Pinpoint the cell where the given text exists, returning its [X, Y] midpoint coordinate. 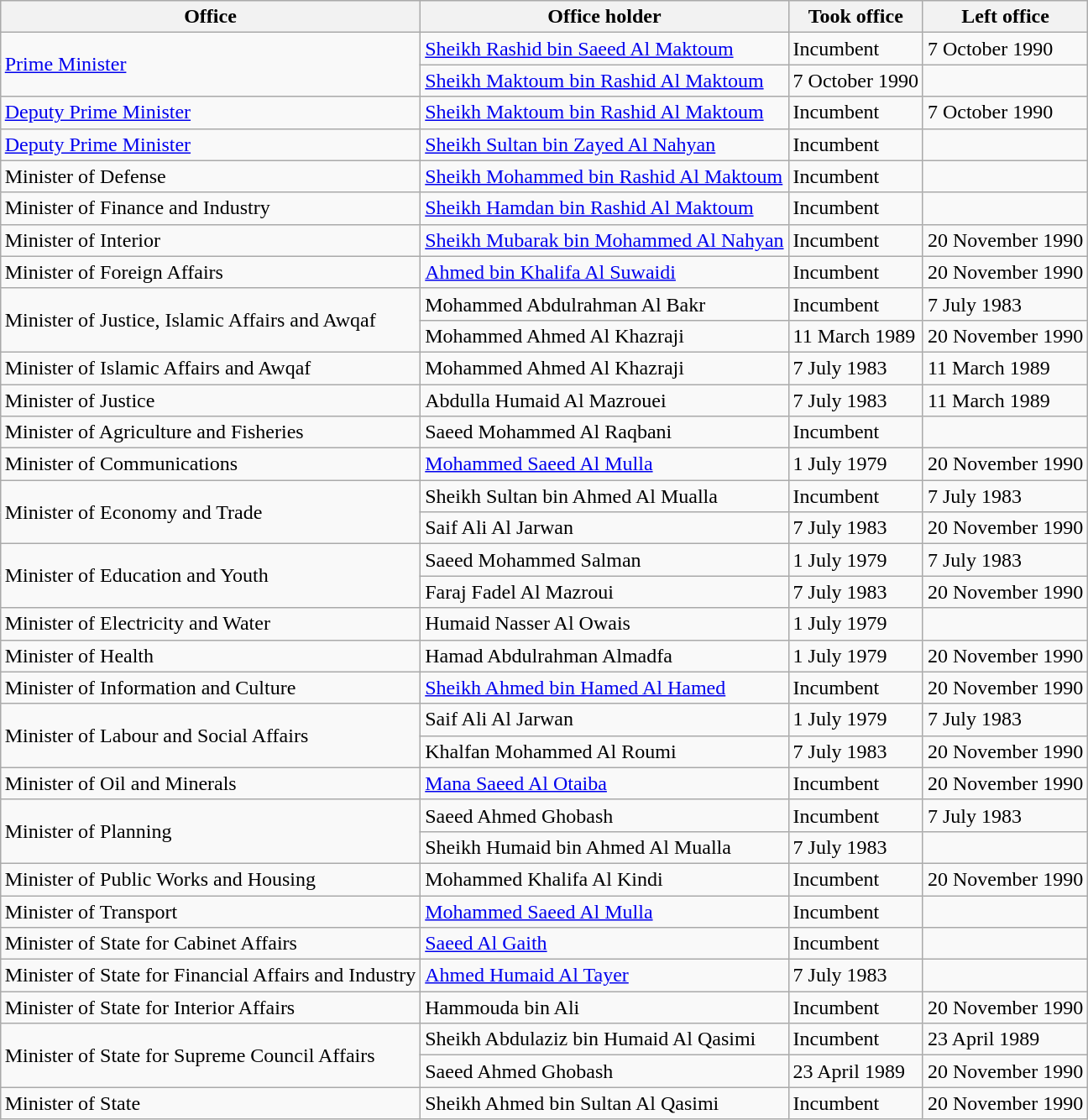
Mohammed Abdulrahman Al Bakr [604, 304]
Minister of Foreign Affairs [210, 272]
Minister of State for Interior Affairs [210, 1007]
Minister of Public Works and Housing [210, 879]
Prime Minister [210, 65]
Abdulla Humaid Al Mazrouei [604, 400]
Minister of Interior [210, 240]
Minister of Transport [210, 911]
Sheikh Mubarak bin Mohammed Al Nahyan [604, 240]
Khalfan Mohammed Al Roumi [604, 751]
Mohammed Khalifa Al Kindi [604, 879]
Minister of Communications [210, 464]
Sheikh Sultan bin Zayed Al Nahyan [604, 144]
Minister of Education and Youth [210, 576]
Minister of Electricity and Water [210, 624]
Minister of Defense [210, 176]
Minister of Economy and Trade [210, 512]
Office [210, 17]
Ahmed bin Khalifa Al Suwaidi [604, 272]
Minister of State for Financial Affairs and Industry [210, 976]
Minister of Islamic Affairs and Awqaf [210, 368]
Sheikh Humaid bin Ahmed Al Mualla [604, 847]
Minister of Information and Culture [210, 688]
Minister of State [210, 1103]
Minister of State for Supreme Council Affairs [210, 1055]
Minister of Health [210, 656]
Took office [855, 17]
Sheikh Mohammed bin Rashid Al Maktoum [604, 176]
Sheikh Sultan bin Ahmed Al Mualla [604, 496]
Sheikh Rashid bin Saeed Al Maktoum [604, 49]
Minister of State for Cabinet Affairs [210, 944]
Sheikh Hamdan bin Rashid Al Maktoum [604, 208]
Sheikh Ahmed bin Hamed Al Hamed [604, 688]
Saeed Al Gaith [604, 944]
Left office [1005, 17]
Hammouda bin Ali [604, 1007]
Mana Saeed Al Otaiba [604, 783]
Saeed Mohammed Al Raqbani [604, 432]
Minister of Finance and Industry [210, 208]
Saeed Mohammed Salman [604, 560]
Office holder [604, 17]
Hamad Abdulrahman Almadfa [604, 656]
Minister of Labour and Social Affairs [210, 735]
Ahmed Humaid Al Tayer [604, 976]
Minister of Justice, Islamic Affairs and Awqaf [210, 320]
Minister of Planning [210, 831]
Minister of Justice [210, 400]
Humaid Nasser Al Owais [604, 624]
Minister of Agriculture and Fisheries [210, 432]
Sheikh Abdulaziz bin Humaid Al Qasimi [604, 1039]
Sheikh Ahmed bin Sultan Al Qasimi [604, 1103]
Faraj Fadel Al Mazroui [604, 592]
Minister of Oil and Minerals [210, 783]
